Output the [X, Y] coordinate of the center of the cell containing the given text.  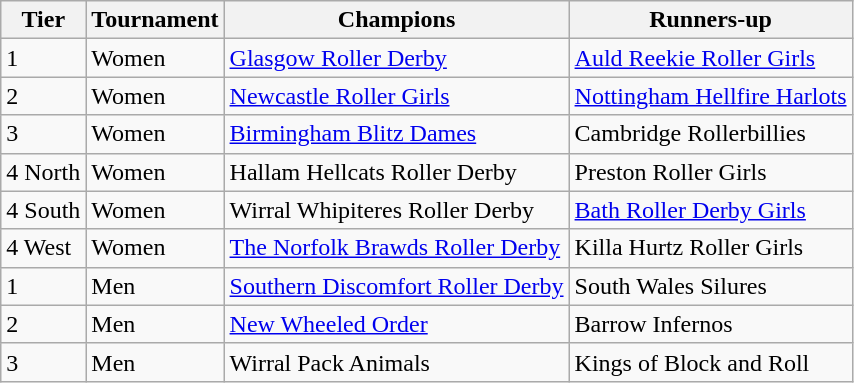
Birmingham Blitz Dames [396, 134]
The Norfolk Brawds Roller Derby [396, 248]
Nottingham Hellfire Harlots [710, 96]
4 West [44, 248]
Cambridge Rollerbillies [710, 134]
Runners-up [710, 20]
Preston Roller Girls [710, 172]
4 South [44, 210]
Glasgow Roller Derby [396, 58]
Wirral Whipiteres Roller Derby [396, 210]
South Wales Silures [710, 286]
Southern Discomfort Roller Derby [396, 286]
Bath Roller Derby Girls [710, 210]
Barrow Infernos [710, 324]
Kings of Block and Roll [710, 362]
Champions [396, 20]
Tier [44, 20]
Tournament [155, 20]
Newcastle Roller Girls [396, 96]
Auld Reekie Roller Girls [710, 58]
Killa Hurtz Roller Girls [710, 248]
Wirral Pack Animals [396, 362]
Hallam Hellcats Roller Derby [396, 172]
New Wheeled Order [396, 324]
4 North [44, 172]
